From the cell containing the given text, extract its center point as (x, y) coordinate. 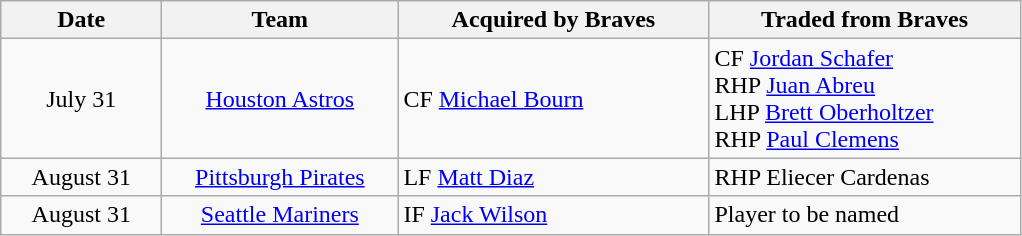
Traded from Braves (864, 20)
CF Jordan Schafer RHP Juan Abreu LHP Brett Oberholtzer RHP Paul Clemens (864, 98)
Houston Astros (280, 98)
Date (82, 20)
CF Michael Bourn (554, 98)
July 31 (82, 98)
Pittsburgh Pirates (280, 177)
RHP Eliecer Cardenas (864, 177)
Player to be named (864, 215)
Team (280, 20)
Acquired by Braves (554, 20)
Seattle Mariners (280, 215)
IF Jack Wilson (554, 215)
LF Matt Diaz (554, 177)
